Return (x, y) of the center of cell containing provided text 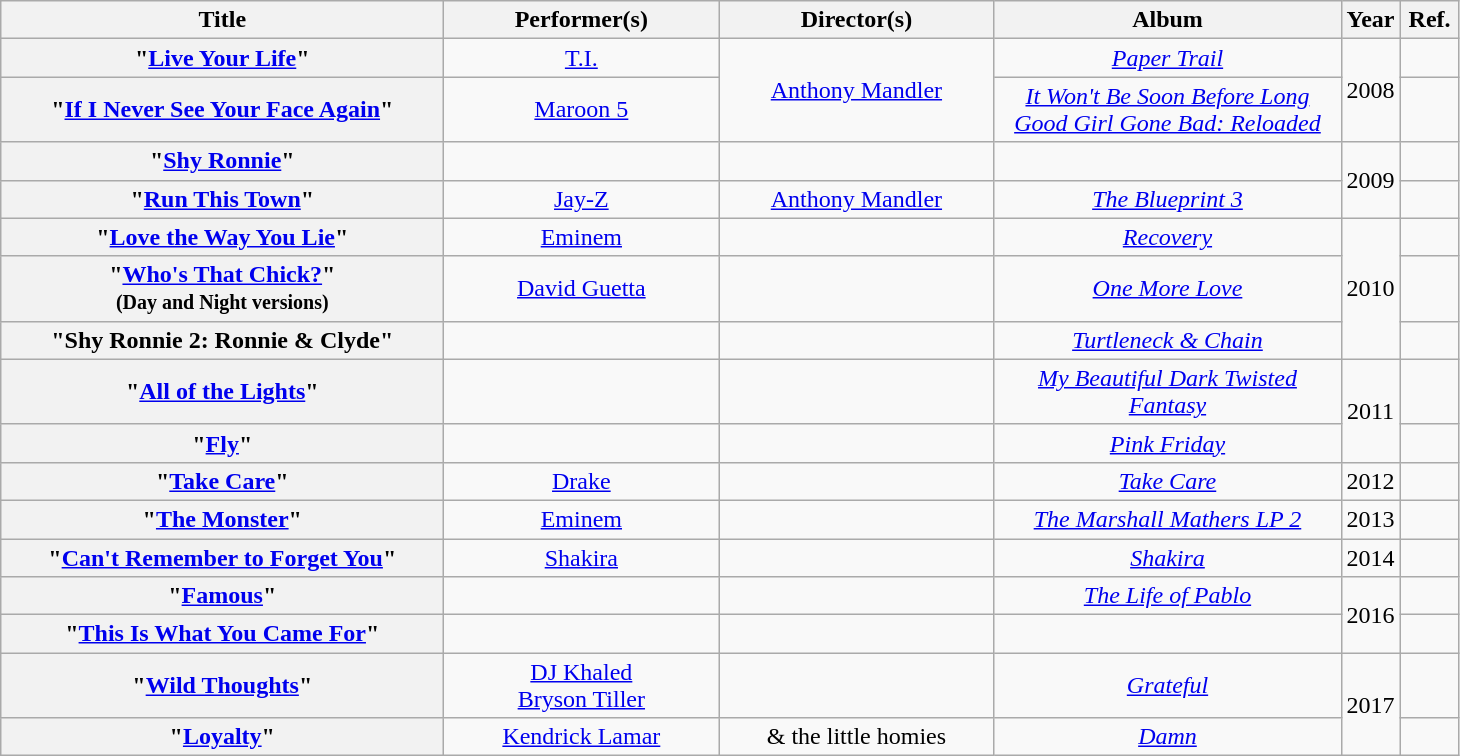
"Loyalty" (222, 737)
"Fly" (222, 443)
The Marshall Mathers LP 2 (1168, 519)
Year (1370, 20)
"Who's That Chick?" (Day and Night versions) (222, 288)
"Love the Way You Lie" (222, 237)
"All of the Lights" (222, 392)
"Take Care" (222, 481)
2010 (1370, 288)
"Wild Thoughts" (222, 686)
Album (1168, 20)
2008 (1370, 90)
Grateful (1168, 686)
2017 (1370, 704)
2014 (1370, 557)
One More Love (1168, 288)
& the little homies (856, 737)
"If I Never See Your Face Again" (222, 110)
The Life of Pablo (1168, 596)
Turtleneck & Chain (1168, 340)
Recovery (1168, 237)
"This Is What You Came For" (222, 634)
"Shy Ronnie" (222, 161)
2013 (1370, 519)
Title (222, 20)
T.I. (582, 58)
Ref. (1430, 20)
"The Monster" (222, 519)
My Beautiful Dark Twisted Fantasy (1168, 392)
"Shy Ronnie 2: Ronnie & Clyde" (222, 340)
David Guetta (582, 288)
Maroon 5 (582, 110)
DJ Khaled Bryson Tiller (582, 686)
"Can't Remember to Forget You" (222, 557)
Director(s) (856, 20)
"Live Your Life" (222, 58)
Paper Trail (1168, 58)
"Famous" (222, 596)
Performer(s) (582, 20)
2009 (1370, 180)
Damn (1168, 737)
2012 (1370, 481)
"Run This Town" (222, 199)
Drake (582, 481)
Pink Friday (1168, 443)
Kendrick Lamar (582, 737)
The Blueprint 3 (1168, 199)
Take Care (1168, 481)
2016 (1370, 615)
Jay-Z (582, 199)
It Won't Be Soon Before Long Good Girl Gone Bad: Reloaded (1168, 110)
2011 (1370, 410)
